Extract the [x, y] coordinate from the center of the cell holding the provided text.  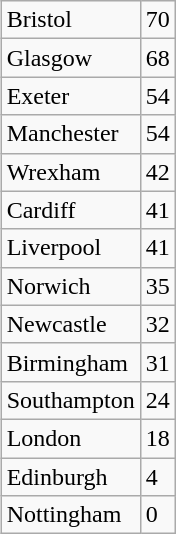
London [70, 438]
Norwich [70, 286]
35 [158, 286]
Wrexham [70, 172]
31 [158, 362]
Nottingham [70, 515]
Liverpool [70, 248]
Edinburgh [70, 477]
Manchester [70, 134]
Cardiff [70, 210]
4 [158, 477]
Glasgow [70, 58]
42 [158, 172]
18 [158, 438]
32 [158, 324]
Bristol [70, 20]
70 [158, 20]
Southampton [70, 400]
Exeter [70, 96]
0 [158, 515]
Birmingham [70, 362]
24 [158, 400]
68 [158, 58]
Newcastle [70, 324]
